Locate the cell with the specified text and output its (X, Y) center coordinate. 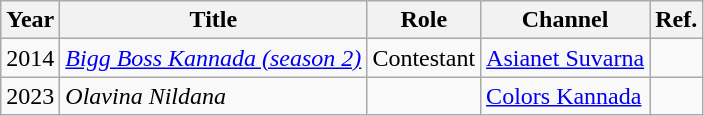
2014 (30, 58)
Channel (566, 20)
Role (424, 20)
Asianet Suvarna (566, 58)
Olavina Nildana (214, 96)
Colors Kannada (566, 96)
2023 (30, 96)
Title (214, 20)
Year (30, 20)
Contestant (424, 58)
Bigg Boss Kannada (season 2) (214, 58)
Ref. (676, 20)
